Output the (x, y) coordinate of the center of the cell containing the given text.  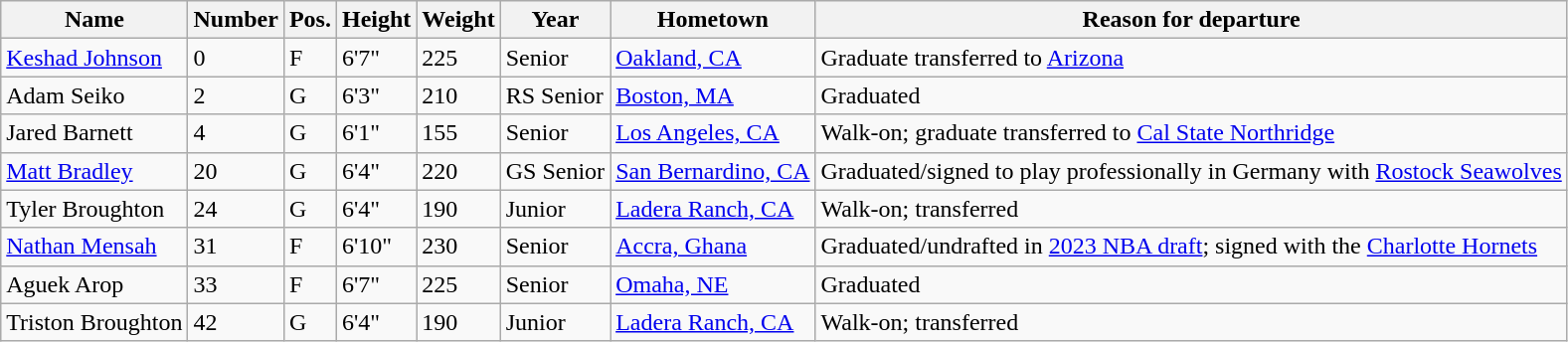
Walk-on; graduate transferred to Cal State Northridge (1191, 133)
6'10" (376, 247)
Los Angeles, CA (713, 133)
33 (236, 284)
4 (236, 133)
24 (236, 209)
Graduated/signed to play professionally in Germany with Rostock Seawolves (1191, 171)
31 (236, 247)
42 (236, 322)
Number (236, 20)
Accra, Ghana (713, 247)
RS Senior (555, 95)
0 (236, 58)
Graduated/undrafted in 2023 NBA draft; signed with the Charlotte Hornets (1191, 247)
Year (555, 20)
Boston, MA (713, 95)
Omaha, NE (713, 284)
Keshad Johnson (94, 58)
Hometown (713, 20)
Triston Broughton (94, 322)
2 (236, 95)
Aguek Arop (94, 284)
210 (458, 95)
Jared Barnett (94, 133)
Name (94, 20)
Matt Bradley (94, 171)
Tyler Broughton (94, 209)
Pos. (310, 20)
6'1" (376, 133)
Height (376, 20)
Graduate transferred to Arizona (1191, 58)
Reason for departure (1191, 20)
230 (458, 247)
Oakland, CA (713, 58)
20 (236, 171)
155 (458, 133)
Weight (458, 20)
Adam Seiko (94, 95)
Nathan Mensah (94, 247)
GS Senior (555, 171)
San Bernardino, CA (713, 171)
6'3" (376, 95)
220 (458, 171)
